Find where the given text appears and provide that cell's center as (x, y) coordinate. 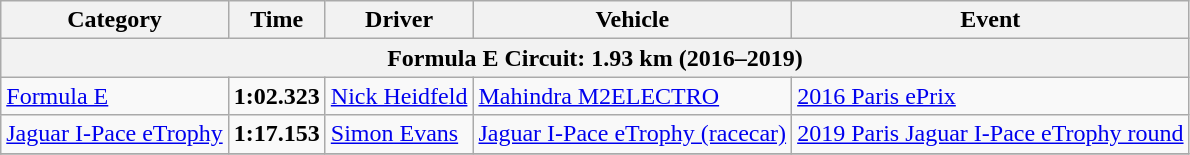
Nick Heidfeld (399, 96)
Event (990, 20)
Formula E Circuit: 1.93 km (2016–2019) (595, 58)
Vehicle (632, 20)
2019 Paris Jaguar I-Pace eTrophy round (990, 134)
Mahindra M2ELECTRO (632, 96)
Formula E (114, 96)
Jaguar I-Pace eTrophy (114, 134)
Jaguar I-Pace eTrophy (racecar) (632, 134)
Simon Evans (399, 134)
2016 Paris ePrix (990, 96)
1:02.323 (276, 96)
Category (114, 20)
Time (276, 20)
Driver (399, 20)
1:17.153 (276, 134)
